For the text-containing cell, return its midpoint in (x, y) coordinate format. 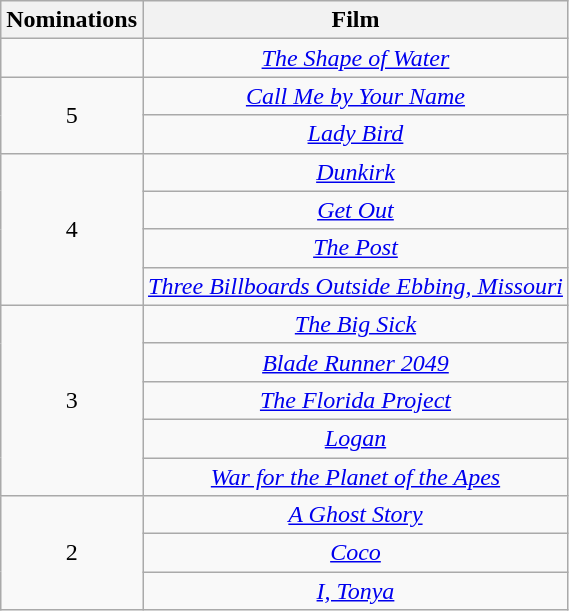
4 (72, 229)
The Shape of Water (355, 58)
Call Me by Your Name (355, 96)
Lady Bird (355, 134)
Logan (355, 438)
2 (72, 553)
5 (72, 115)
War for the Planet of the Apes (355, 477)
Get Out (355, 210)
A Ghost Story (355, 515)
Coco (355, 553)
The Florida Project (355, 400)
I, Tonya (355, 591)
Film (355, 20)
The Post (355, 248)
Three Billboards Outside Ebbing, Missouri (355, 286)
3 (72, 400)
Nominations (72, 20)
The Big Sick (355, 324)
Blade Runner 2049 (355, 362)
Dunkirk (355, 172)
